Extract the (x, y) coordinate from the center of the cell holding the provided text.  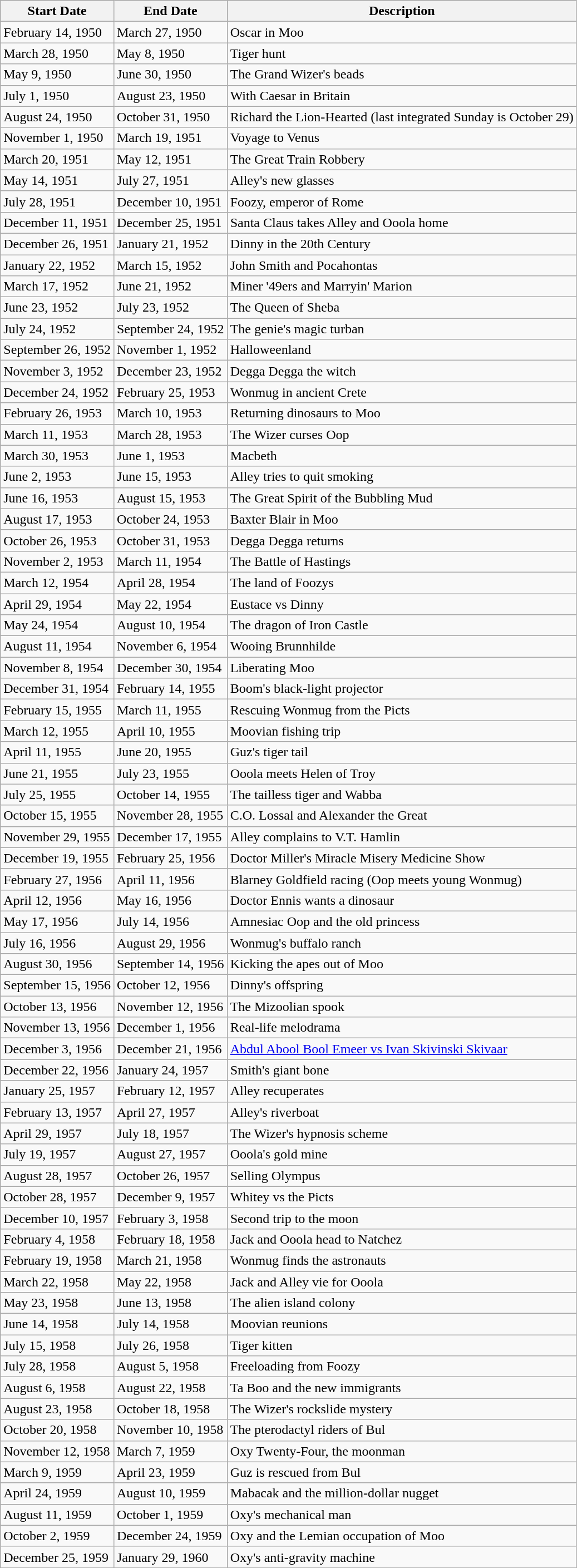
John Smith and Pocahontas (402, 265)
June 20, 1955 (170, 752)
January 25, 1957 (57, 1091)
April 28, 1954 (170, 583)
Ta Boo and the new immigrants (402, 1388)
November 3, 1952 (57, 371)
Start Date (57, 11)
July 14, 1958 (170, 1324)
Moovian fishing trip (402, 731)
February 25, 1956 (170, 858)
October 2, 1959 (57, 1536)
Oxy and the Lemian occupation of Moo (402, 1536)
December 17, 1955 (170, 837)
Blarney Goldfield racing (Oop meets young Wonmug) (402, 879)
Selling Olympus (402, 1176)
Wonmug finds the astronauts (402, 1260)
The Wizer curses Oop (402, 435)
September 26, 1952 (57, 350)
July 23, 1955 (170, 773)
Wooing Brunnhilde (402, 647)
April 11, 1955 (57, 752)
April 24, 1959 (57, 1493)
August 29, 1956 (170, 943)
August 17, 1953 (57, 519)
February 3, 1958 (170, 1218)
Abdul Abool Bool Emeer vs Ivan Skivinski Skivaar (402, 1049)
April 27, 1957 (170, 1112)
March 7, 1959 (170, 1451)
August 30, 1956 (57, 964)
May 22, 1958 (170, 1281)
With Caesar in Britain (402, 96)
June 16, 1953 (57, 498)
October 24, 1953 (170, 519)
Miner '49ers and Marryin' Marion (402, 287)
C.O. Lossal and Alexander the Great (402, 816)
Kicking the apes out of Moo (402, 964)
August 11, 1959 (57, 1515)
Moovian reunions (402, 1324)
July 28, 1958 (57, 1367)
August 5, 1958 (170, 1367)
The dragon of Iron Castle (402, 625)
March 12, 1954 (57, 583)
December 22, 1956 (57, 1070)
May 9, 1950 (57, 75)
November 12, 1958 (57, 1451)
March 11, 1955 (170, 710)
April 29, 1954 (57, 604)
August 6, 1958 (57, 1388)
July 23, 1952 (170, 308)
March 11, 1954 (170, 561)
Richard the Lion-Hearted (last integrated Sunday is October 29) (402, 117)
December 10, 1957 (57, 1218)
Santa Claus takes Alley and Ooola home (402, 223)
February 25, 1953 (170, 392)
July 28, 1951 (57, 201)
May 16, 1956 (170, 900)
May 8, 1950 (170, 53)
June 30, 1950 (170, 75)
March 17, 1952 (57, 287)
Alley recuperates (402, 1091)
Whitey vs the Picts (402, 1197)
Smith's giant bone (402, 1070)
Voyage to Venus (402, 138)
Mabacak and the million-dollar nugget (402, 1493)
August 10, 1959 (170, 1493)
June 21, 1955 (57, 773)
Degga Degga returns (402, 540)
February 27, 1956 (57, 879)
March 10, 1953 (170, 413)
February 19, 1958 (57, 1260)
Alley's riverboat (402, 1112)
December 26, 1951 (57, 244)
Second trip to the moon (402, 1218)
October 12, 1956 (170, 985)
July 1, 1950 (57, 96)
November 2, 1953 (57, 561)
November 8, 1954 (57, 668)
Amnesiac Oop and the old princess (402, 921)
March 21, 1958 (170, 1260)
Description (402, 11)
End Date (170, 11)
October 26, 1957 (170, 1176)
Eustace vs Dinny (402, 604)
December 30, 1954 (170, 668)
March 27, 1950 (170, 32)
March 12, 1955 (57, 731)
October 14, 1955 (170, 795)
January 29, 1960 (170, 1557)
August 11, 1954 (57, 647)
Doctor Ennis wants a dinosaur (402, 900)
Baxter Blair in Moo (402, 519)
November 28, 1955 (170, 816)
Ooola's gold mine (402, 1155)
October 26, 1953 (57, 540)
July 25, 1955 (57, 795)
June 21, 1952 (170, 287)
August 23, 1958 (57, 1409)
May 14, 1951 (57, 180)
Liberating Moo (402, 668)
February 12, 1957 (170, 1091)
Oxy Twenty-Four, the moonman (402, 1451)
October 18, 1958 (170, 1409)
March 9, 1959 (57, 1472)
August 28, 1957 (57, 1176)
March 28, 1953 (170, 435)
June 1, 1953 (170, 456)
The genie's magic turban (402, 329)
November 6, 1954 (170, 647)
October 15, 1955 (57, 816)
Returning dinosaurs to Moo (402, 413)
December 19, 1955 (57, 858)
The Wizer's hypnosis scheme (402, 1133)
The Queen of Sheba (402, 308)
June 2, 1953 (57, 477)
April 11, 1956 (170, 879)
July 19, 1957 (57, 1155)
March 22, 1958 (57, 1281)
Tiger kitten (402, 1345)
August 24, 1950 (57, 117)
October 13, 1956 (57, 1007)
The Grand Wizer's beads (402, 75)
June 13, 1958 (170, 1303)
February 14, 1950 (57, 32)
May 17, 1956 (57, 921)
June 15, 1953 (170, 477)
Alley's new glasses (402, 180)
November 1, 1950 (57, 138)
December 9, 1957 (170, 1197)
The Battle of Hastings (402, 561)
February 14, 1955 (170, 689)
The Great Train Robbery (402, 159)
Rescuing Wonmug from the Picts (402, 710)
Boom's black-light projector (402, 689)
Dinny's offspring (402, 985)
June 23, 1952 (57, 308)
June 14, 1958 (57, 1324)
February 18, 1958 (170, 1239)
July 26, 1958 (170, 1345)
May 23, 1958 (57, 1303)
July 24, 1952 (57, 329)
March 30, 1953 (57, 456)
October 20, 1958 (57, 1430)
The pterodactyl riders of Bul (402, 1430)
The alien island colony (402, 1303)
The land of Foozys (402, 583)
July 15, 1958 (57, 1345)
July 18, 1957 (170, 1133)
August 27, 1957 (170, 1155)
April 12, 1956 (57, 900)
Oxy's mechanical man (402, 1515)
February 26, 1953 (57, 413)
November 10, 1958 (170, 1430)
The tailless tiger and Wabba (402, 795)
December 1, 1956 (170, 1028)
Real-life melodrama (402, 1028)
February 15, 1955 (57, 710)
July 16, 1956 (57, 943)
January 24, 1957 (170, 1070)
December 25, 1951 (170, 223)
December 25, 1959 (57, 1557)
Jack and Alley vie for Ooola (402, 1281)
May 22, 1954 (170, 604)
December 3, 1956 (57, 1049)
Macbeth (402, 456)
Guz is rescued from Bul (402, 1472)
September 14, 1956 (170, 964)
December 11, 1951 (57, 223)
March 11, 1953 (57, 435)
April 10, 1955 (170, 731)
Ooola meets Helen of Troy (402, 773)
July 27, 1951 (170, 180)
Halloweenland (402, 350)
March 15, 1952 (170, 265)
The Mizoolian spook (402, 1007)
The Great Spirit of the Bubbling Mud (402, 498)
November 1, 1952 (170, 350)
August 10, 1954 (170, 625)
December 31, 1954 (57, 689)
Alley complains to V.T. Hamlin (402, 837)
August 15, 1953 (170, 498)
December 21, 1956 (170, 1049)
Wonmug's buffalo ranch (402, 943)
Freeloading from Foozy (402, 1367)
February 4, 1958 (57, 1239)
Guz's tiger tail (402, 752)
December 23, 1952 (170, 371)
March 28, 1950 (57, 53)
April 23, 1959 (170, 1472)
Wonmug in ancient Crete (402, 392)
Jack and Ooola head to Natchez (402, 1239)
January 21, 1952 (170, 244)
September 24, 1952 (170, 329)
August 23, 1950 (170, 96)
December 24, 1959 (170, 1536)
November 29, 1955 (57, 837)
January 22, 1952 (57, 265)
July 14, 1956 (170, 921)
Oxy's anti-gravity machine (402, 1557)
October 31, 1953 (170, 540)
May 12, 1951 (170, 159)
March 20, 1951 (57, 159)
November 12, 1956 (170, 1007)
Degga Degga the witch (402, 371)
November 13, 1956 (57, 1028)
October 28, 1957 (57, 1197)
The Wizer's rockslide mystery (402, 1409)
April 29, 1957 (57, 1133)
Dinny in the 20th Century (402, 244)
December 10, 1951 (170, 201)
Alley tries to quit smoking (402, 477)
May 24, 1954 (57, 625)
October 1, 1959 (170, 1515)
Tiger hunt (402, 53)
Foozy, emperor of Rome (402, 201)
February 13, 1957 (57, 1112)
December 24, 1952 (57, 392)
March 19, 1951 (170, 138)
Oscar in Moo (402, 32)
October 31, 1950 (170, 117)
August 22, 1958 (170, 1388)
September 15, 1956 (57, 985)
Doctor Miller's Miracle Misery Medicine Show (402, 858)
